Return the (X, Y) coordinate for the center point of the cell that contains the specified text.  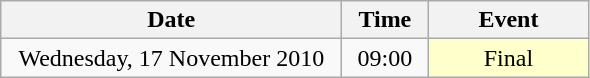
Final (508, 58)
Time (385, 20)
09:00 (385, 58)
Wednesday, 17 November 2010 (172, 58)
Date (172, 20)
Event (508, 20)
